Locate the cell with the specified text and output its (X, Y) center coordinate. 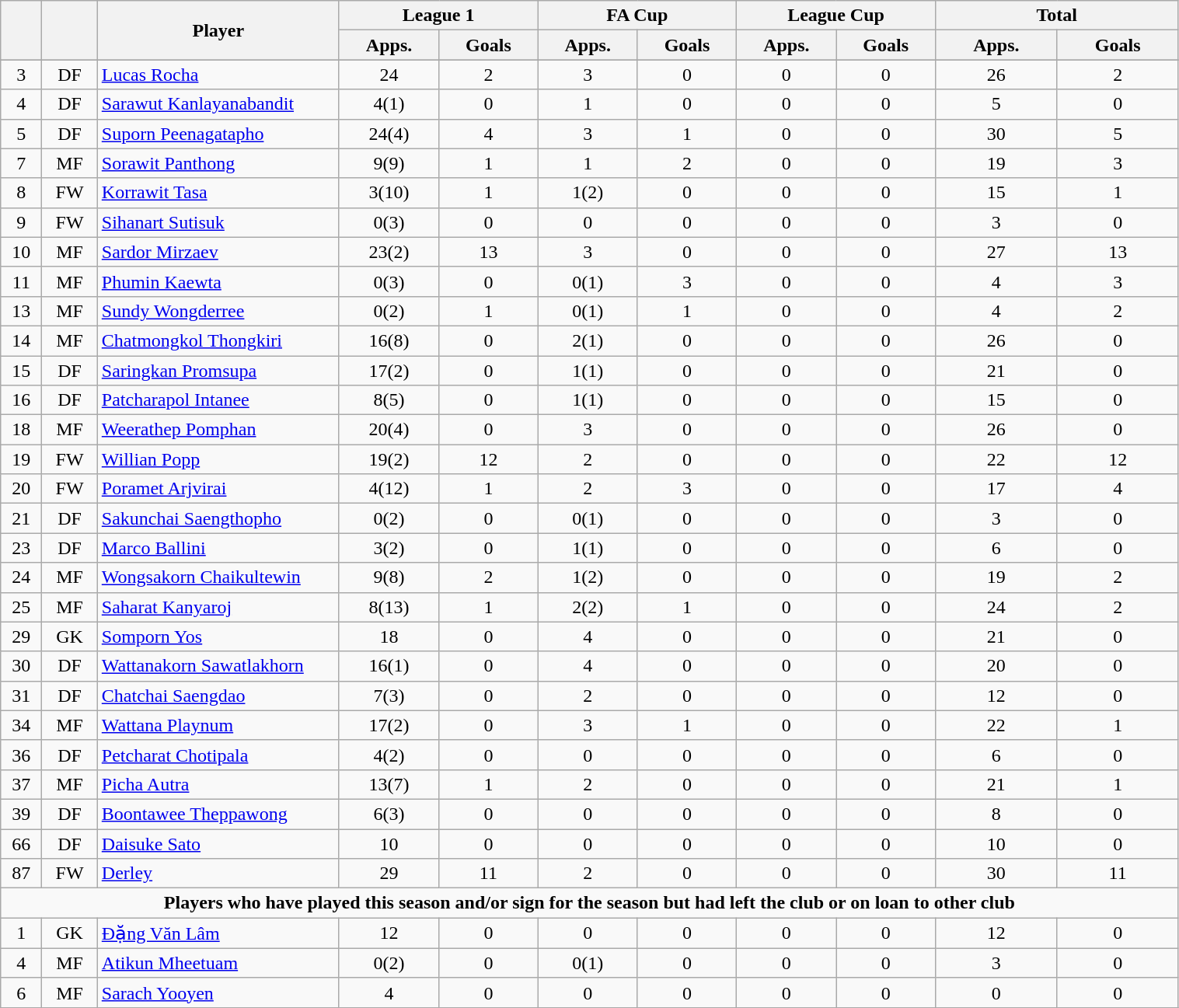
Korrawit Tasa (218, 193)
19(2) (389, 459)
Daisuke Sato (218, 843)
Marco Ballini (218, 548)
2(2) (588, 607)
Phumin Kaewta (218, 281)
Lucas Rocha (218, 75)
Suporn Peenagatapho (218, 134)
Sardor Mirzaev (218, 252)
17 (996, 489)
Saharat Kanyaroj (218, 607)
25 (22, 607)
8(5) (389, 400)
16(8) (389, 340)
Picha Autra (218, 784)
Sihanart Sutisuk (218, 222)
9(8) (389, 577)
Boontawee Theppawong (218, 814)
8(13) (389, 607)
7 (22, 163)
Atikun Mheetuam (218, 963)
36 (22, 755)
League 1 (438, 16)
FA Cup (637, 16)
6(3) (389, 814)
24(4) (389, 134)
4(1) (389, 104)
87 (22, 874)
37 (22, 784)
16(1) (389, 666)
Sarawut Kanlayanabandit (218, 104)
9(9) (389, 163)
23 (22, 548)
League Cup (836, 16)
27 (996, 252)
39 (22, 814)
Petcharat Chotipala (218, 755)
Sakunchai Saengthopho (218, 518)
14 (22, 340)
Patcharapol Intanee (218, 400)
Weerathep Pomphan (218, 430)
34 (22, 725)
3(10) (389, 193)
16 (22, 400)
Willian Popp (218, 459)
3(2) (389, 548)
Chatchai Saengdao (218, 696)
Player (218, 30)
2(1) (588, 340)
Saringkan Promsupa (218, 371)
Sorawit Panthong (218, 163)
Wattana Playnum (218, 725)
Wongsakorn Chaikultewin (218, 577)
Sundy Wongderree (218, 311)
9 (22, 222)
Total (1057, 16)
23(2) (389, 252)
13(7) (389, 784)
Somporn Yos (218, 637)
Poramet Arjvirai (218, 489)
4(12) (389, 489)
Players who have played this season and/or sign for the season but had left the club or on loan to other club (589, 903)
66 (22, 843)
31 (22, 696)
7(3) (389, 696)
4(2) (389, 755)
20(4) (389, 430)
Chatmongkol Thongkiri (218, 340)
Sarach Yooyen (218, 992)
Derley (218, 874)
Wattanakorn Sawatlakhorn (218, 666)
Đặng Văn Lâm (218, 933)
